For the text-containing cell, return its midpoint in [x, y] coordinate format. 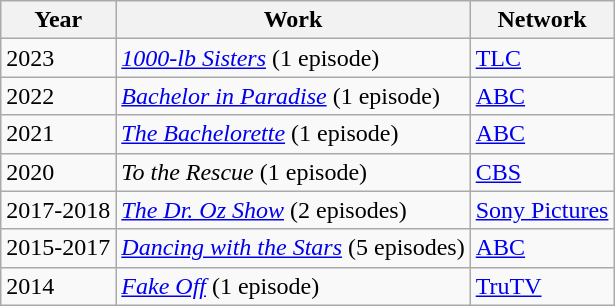
The Bachelorette (1 episode) [293, 134]
Sony Pictures [542, 210]
Dancing with the Stars (5 episodes) [293, 248]
Fake Off (1 episode) [293, 286]
To the Rescue (1 episode) [293, 172]
TLC [542, 58]
2023 [58, 58]
2014 [58, 286]
TruTV [542, 286]
2015-2017 [58, 248]
2017-2018 [58, 210]
CBS [542, 172]
1000-lb Sisters (1 episode) [293, 58]
Bachelor in Paradise (1 episode) [293, 96]
2021 [58, 134]
2022 [58, 96]
Year [58, 20]
The Dr. Oz Show (2 episodes) [293, 210]
Work [293, 20]
Network [542, 20]
2020 [58, 172]
